Pinpoint the cell where the given text exists, returning its (X, Y) midpoint coordinate. 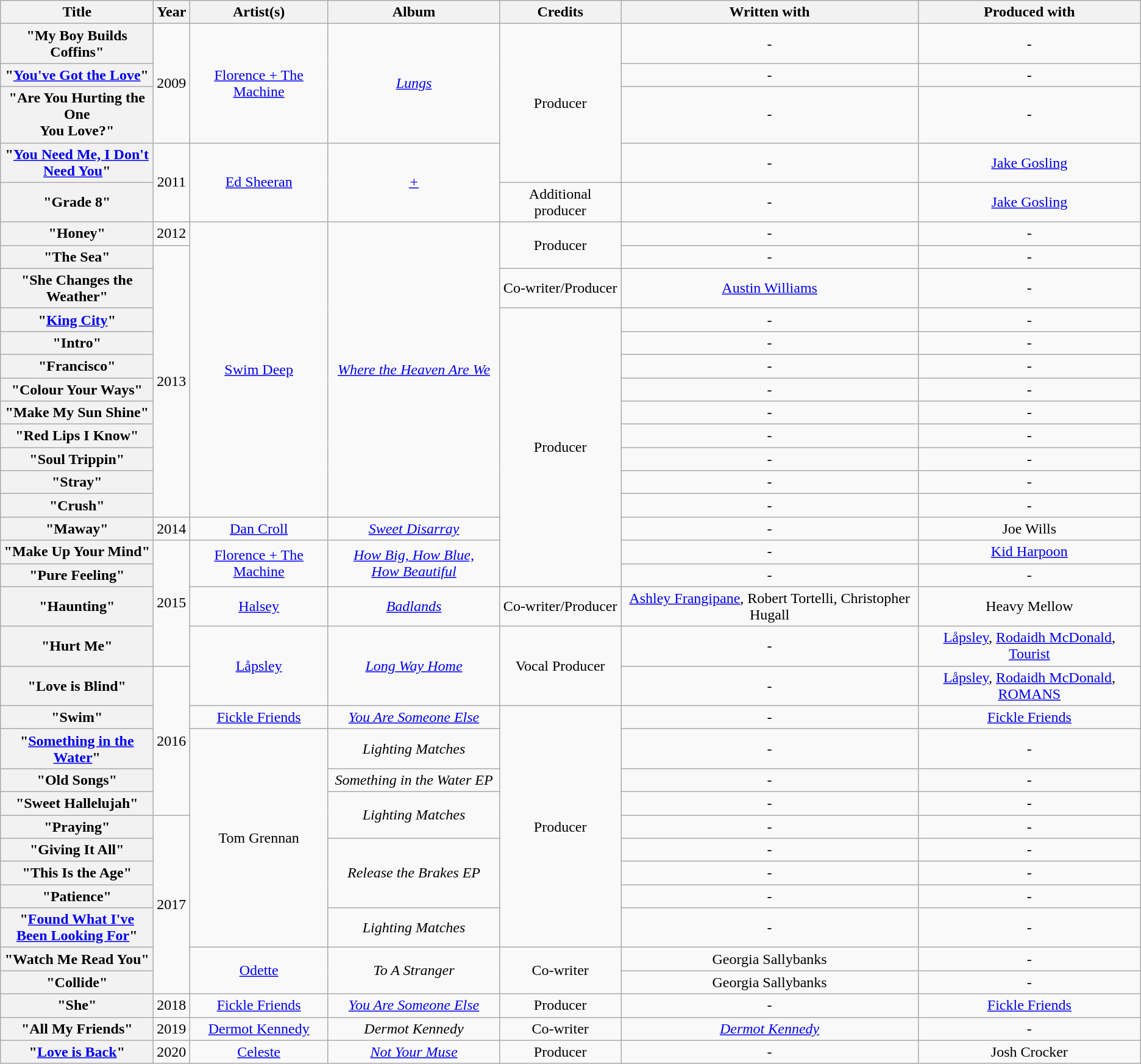
"Swim" (77, 717)
"Sweet Hallelujah" (77, 803)
Where the Heaven Are We (413, 370)
2019 (172, 1029)
Låpsley, Rodaidh McDonald, ROMANS (1029, 685)
"Red Lips I Know" (77, 436)
"Patience" (77, 896)
"Grade 8" (77, 202)
2013 (172, 381)
Halsey (259, 606)
Heavy Mellow (1029, 606)
"Haunting" (77, 606)
Tom Grennan (259, 838)
"Soul Trippin" (77, 459)
Dan Croll (259, 529)
"King City" (77, 320)
Sweet Disarray (413, 529)
Additional producer (561, 202)
Ed Sheeran (259, 182)
Release the Brakes EP (413, 873)
"Maway" (77, 529)
2018 (172, 1005)
"Are You Hurting the OneYou Love?" (77, 115)
Not Your Muse (413, 1052)
How Big, How Blue,How Beautiful (413, 563)
Ashley Frangipane, Robert Tortelli, Christopher Hugall (770, 606)
"Giving It All" (77, 850)
"Francisco" (77, 366)
2015 (172, 603)
"All My Friends" (77, 1029)
Odette (259, 971)
Låpsley, Rodaidh McDonald, Tourist (1029, 646)
"She" (77, 1005)
"You Need Me, I Don't Need You" (77, 162)
"The Sea" (77, 257)
Swim Deep (259, 370)
Josh Crocker (1029, 1052)
"Intro" (77, 343)
2009 (172, 83)
Vocal Producer (561, 666)
"This Is the Age" (77, 873)
"She Changes the Weather" (77, 288)
Written with (770, 12)
2014 (172, 529)
"Hurt Me" (77, 646)
"Make My Sun Shine" (77, 413)
"Crush" (77, 505)
"Stray" (77, 482)
Kid Harpoon (1029, 552)
"Make Up Your Mind" (77, 552)
"Colour Your Ways" (77, 390)
"Love is Back" (77, 1052)
2012 (172, 234)
"Collide" (77, 982)
Album (413, 12)
Year (172, 12)
"Pure Feeling" (77, 575)
Title (77, 12)
2011 (172, 182)
"Old Songs" (77, 780)
Long Way Home (413, 666)
Badlands (413, 606)
Austin Williams (770, 288)
Joe Wills (1029, 529)
"You've Got the Love" (77, 75)
"Watch Me Read You" (77, 959)
"Praying" (77, 826)
Celeste (259, 1052)
"Love is Blind" (77, 685)
"My Boy Builds Coffins" (77, 44)
"Found What I've Been Looking For" (77, 928)
"Honey" (77, 234)
Credits (561, 12)
2017 (172, 904)
Produced with (1029, 12)
Something in the Water EP (413, 780)
Lungs (413, 83)
To A Stranger (413, 971)
2016 (172, 740)
Låpsley (259, 666)
"Something in the Water" (77, 749)
2020 (172, 1052)
+ (413, 182)
Artist(s) (259, 12)
